Determine the [X, Y] coordinate at the center of the cell enclosing the given text.  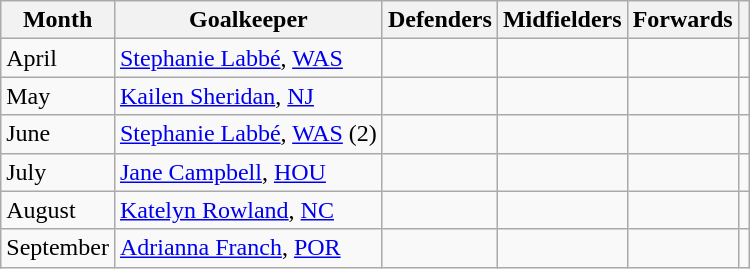
Goalkeeper [248, 20]
August [58, 210]
Forwards [682, 20]
September [58, 248]
Stephanie Labbé, WAS (2) [248, 134]
June [58, 134]
Midfielders [562, 20]
May [58, 96]
July [58, 172]
Stephanie Labbé, WAS [248, 58]
April [58, 58]
Kailen Sheridan, NJ [248, 96]
Month [58, 20]
Defenders [440, 20]
Adrianna Franch, POR [248, 248]
Katelyn Rowland, NC [248, 210]
Jane Campbell, HOU [248, 172]
